Pinpoint the cell where the given text exists, returning its (x, y) midpoint coordinate. 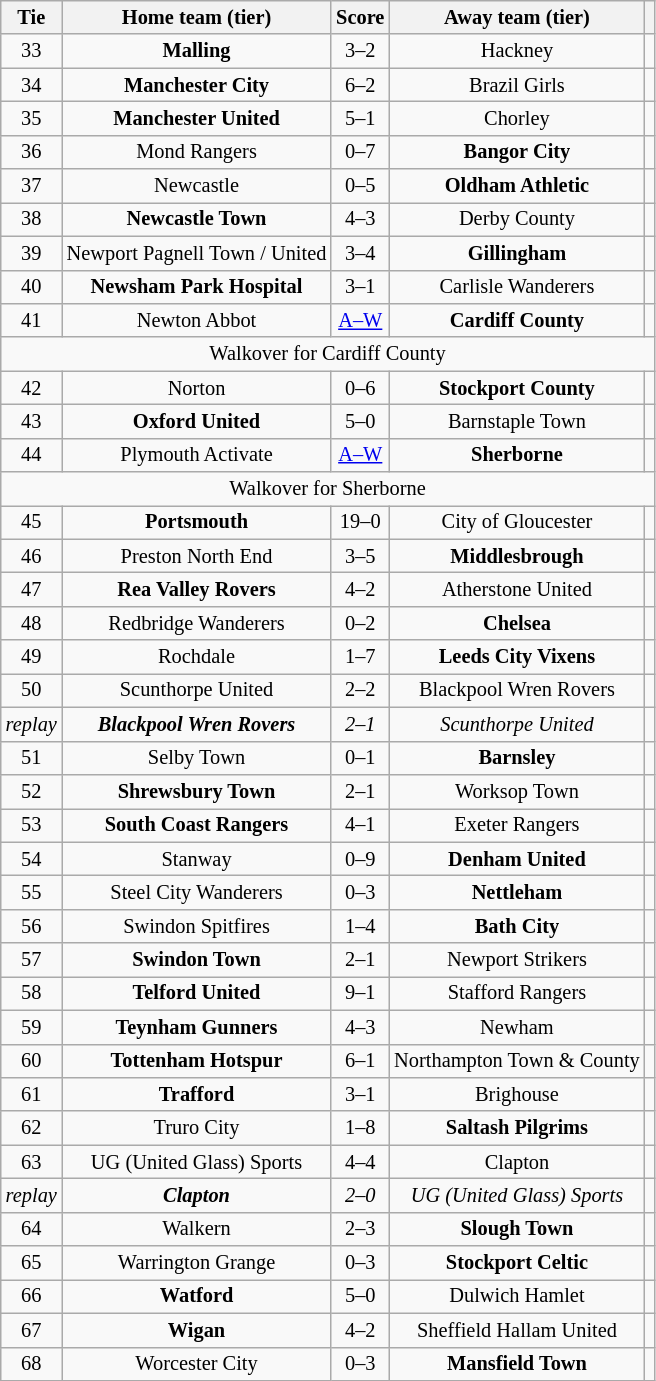
56 (32, 926)
Derby County (516, 219)
6–2 (360, 85)
50 (32, 690)
59 (32, 1027)
Worcester City (197, 1364)
Newport Pagnell Town / United (197, 253)
Away team (tier) (516, 17)
Chelsea (516, 623)
0–2 (360, 623)
Walkover for Cardiff County (328, 354)
54 (32, 859)
6–1 (360, 1061)
43 (32, 421)
Cardiff County (516, 320)
Swindon Town (197, 960)
Telford United (197, 993)
1–4 (360, 926)
3–2 (360, 51)
Norton (197, 388)
42 (32, 388)
Leeds City Vixens (516, 657)
1–7 (360, 657)
Home team (tier) (197, 17)
Tottenham Hotspur (197, 1061)
Denham United (516, 859)
Swindon Spitfires (197, 926)
49 (32, 657)
Hackney (516, 51)
53 (32, 825)
Newcastle (197, 186)
Rochdale (197, 657)
36 (32, 152)
Worksop Town (516, 791)
Atherstone United (516, 589)
Bath City (516, 926)
Stanway (197, 859)
Northampton Town & County (516, 1061)
44 (32, 455)
Watford (197, 1296)
2–0 (360, 1195)
Preston North End (197, 556)
Stockport County (516, 388)
Bangor City (516, 152)
3–4 (360, 253)
Brazil Girls (516, 85)
Plymouth Activate (197, 455)
0–7 (360, 152)
Mond Rangers (197, 152)
Newport Strikers (516, 960)
4–1 (360, 825)
68 (32, 1364)
38 (32, 219)
Wigan (197, 1330)
Score (360, 17)
Steel City Wanderers (197, 892)
Dulwich Hamlet (516, 1296)
37 (32, 186)
Saltash Pilgrims (516, 1128)
Manchester United (197, 118)
Brighouse (516, 1094)
5–1 (360, 118)
Portsmouth (197, 522)
Selby Town (197, 758)
Manchester City (197, 85)
4–4 (360, 1162)
63 (32, 1162)
0–6 (360, 388)
Stockport Celtic (516, 1263)
60 (32, 1061)
67 (32, 1330)
Newsham Park Hospital (197, 287)
34 (32, 85)
57 (32, 960)
51 (32, 758)
City of Gloucester (516, 522)
39 (32, 253)
Tie (32, 17)
40 (32, 287)
Mansfield Town (516, 1364)
61 (32, 1094)
Oxford United (197, 421)
South Coast Rangers (197, 825)
1–8 (360, 1128)
Truro City (197, 1128)
Rea Valley Rovers (197, 589)
Barnsley (516, 758)
Redbridge Wanderers (197, 623)
65 (32, 1263)
Chorley (516, 118)
Slough Town (516, 1229)
Shrewsbury Town (197, 791)
Walkover for Sherborne (328, 489)
Trafford (197, 1094)
46 (32, 556)
Newham (516, 1027)
Stafford Rangers (516, 993)
9–1 (360, 993)
Sherborne (516, 455)
Sheffield Hallam United (516, 1330)
3–5 (360, 556)
Gillingham (516, 253)
66 (32, 1296)
Warrington Grange (197, 1263)
0–1 (360, 758)
19–0 (360, 522)
41 (32, 320)
2–2 (360, 690)
2–3 (360, 1229)
Carlisle Wanderers (516, 287)
Walkern (197, 1229)
Barnstaple Town (516, 421)
64 (32, 1229)
Nettleham (516, 892)
Middlesbrough (516, 556)
Teynham Gunners (197, 1027)
Oldham Athletic (516, 186)
48 (32, 623)
55 (32, 892)
62 (32, 1128)
47 (32, 589)
33 (32, 51)
0–5 (360, 186)
Newcastle Town (197, 219)
0–9 (360, 859)
Newton Abbot (197, 320)
58 (32, 993)
35 (32, 118)
52 (32, 791)
Exeter Rangers (516, 825)
45 (32, 522)
Malling (197, 51)
